Find where the given text appears and provide that cell's center as (x, y) coordinate. 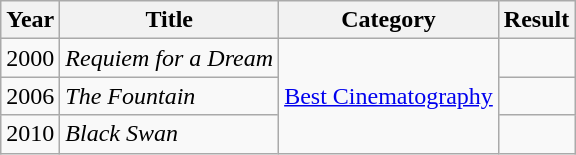
Category (389, 20)
Result (536, 20)
The Fountain (170, 96)
Requiem for a Dream (170, 58)
2010 (30, 134)
Year (30, 20)
Best Cinematography (389, 96)
Black Swan (170, 134)
2000 (30, 58)
Title (170, 20)
2006 (30, 96)
